Find where the given text appears and provide that cell's center as [x, y] coordinate. 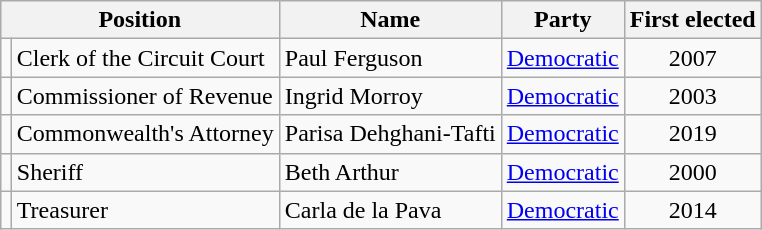
Clerk of the Circuit Court [145, 58]
Parisa Dehghani-Tafti [390, 134]
Position [140, 20]
Sheriff [145, 172]
Commonwealth's Attorney [145, 134]
2014 [692, 210]
Carla de la Pava [390, 210]
Paul Ferguson [390, 58]
2003 [692, 96]
Beth Arthur [390, 172]
2019 [692, 134]
Party [562, 20]
2007 [692, 58]
Commissioner of Revenue [145, 96]
First elected [692, 20]
2000 [692, 172]
Treasurer [145, 210]
Name [390, 20]
Ingrid Morroy [390, 96]
